Detect which cell encompasses the target text, then output its [X, Y] center coordinate. 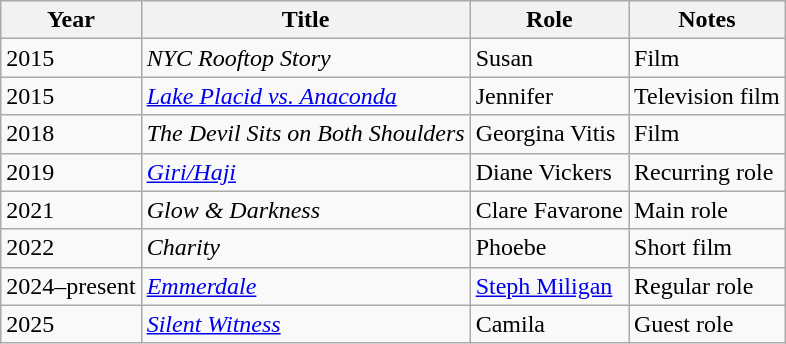
2024–present [71, 286]
Giri/Haji [306, 172]
Notes [706, 20]
Diane Vickers [549, 172]
Jennifer [549, 96]
Clare Favarone [549, 210]
Georgina Vitis [549, 134]
2025 [71, 324]
2019 [71, 172]
Lake Placid vs. Anaconda [306, 96]
Charity [306, 248]
The Devil Sits on Both Shoulders [306, 134]
Main role [706, 210]
Phoebe [549, 248]
Role [549, 20]
Year [71, 20]
2018 [71, 134]
2021 [71, 210]
Glow & Darkness [306, 210]
Silent Witness [306, 324]
Recurring role [706, 172]
Camila [549, 324]
Susan [549, 58]
NYC Rooftop Story [306, 58]
Emmerdale [306, 286]
Television film [706, 96]
Title [306, 20]
Steph Miligan [549, 286]
Regular role [706, 286]
2022 [71, 248]
Short film [706, 248]
Guest role [706, 324]
